For the text-containing cell, return its midpoint in [X, Y] coordinate format. 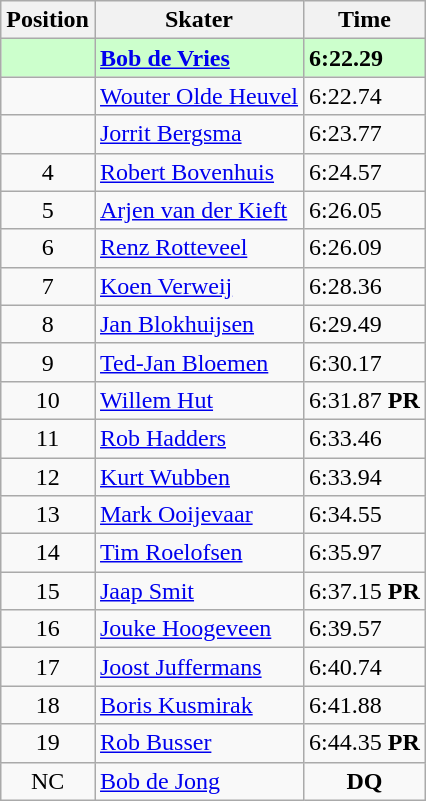
NC [48, 781]
5 [48, 210]
Bob de Vries [198, 58]
Jorrit Bergsma [198, 134]
Wouter Olde Heuvel [198, 96]
6:33.46 [365, 438]
Rob Hadders [198, 438]
6:22.29 [365, 58]
6:33.94 [365, 477]
Boris Kusmirak [198, 705]
Mark Ooijevaar [198, 515]
Tim Roelofsen [198, 553]
6:35.97 [365, 553]
Robert Bovenhuis [198, 172]
Jan Blokhuijsen [198, 324]
9 [48, 362]
19 [48, 743]
6:40.74 [365, 667]
6:26.09 [365, 248]
14 [48, 553]
7 [48, 286]
Willem Hut [198, 400]
Position [48, 20]
Bob de Jong [198, 781]
Joost Juffermans [198, 667]
13 [48, 515]
6:24.57 [365, 172]
10 [48, 400]
6:37.15 PR [365, 591]
Skater [198, 20]
17 [48, 667]
Koen Verweij [198, 286]
DQ [365, 781]
11 [48, 438]
Rob Busser [198, 743]
6:31.87 PR [365, 400]
6:30.17 [365, 362]
Ted-Jan Bloemen [198, 362]
6:29.49 [365, 324]
6:26.05 [365, 210]
6:22.74 [365, 96]
8 [48, 324]
6:44.35 PR [365, 743]
6:39.57 [365, 629]
12 [48, 477]
16 [48, 629]
Kurt Wubben [198, 477]
Renz Rotteveel [198, 248]
18 [48, 705]
6:34.55 [365, 515]
Time [365, 20]
6:41.88 [365, 705]
Jouke Hoogeveen [198, 629]
Jaap Smit [198, 591]
6:28.36 [365, 286]
6:23.77 [365, 134]
4 [48, 172]
Arjen van der Kieft [198, 210]
6 [48, 248]
15 [48, 591]
